Return the (x, y) coordinate for the center point of the cell that contains the specified text.  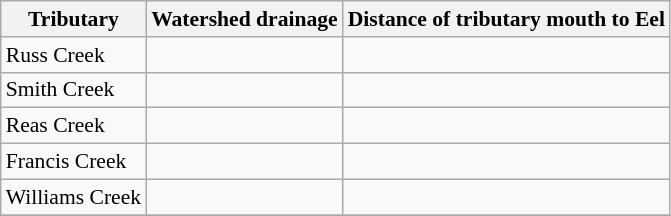
Watershed drainage (244, 19)
Reas Creek (74, 126)
Russ Creek (74, 55)
Tributary (74, 19)
Francis Creek (74, 162)
Smith Creek (74, 90)
Distance of tributary mouth to Eel (506, 19)
Williams Creek (74, 197)
